Provide the (x, y) coordinate of the cell's center where the given text is located.  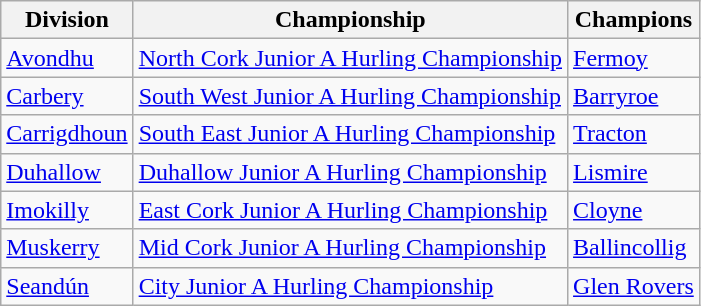
Glen Rovers (634, 286)
Avondhu (67, 58)
Carbery (67, 96)
Cloyne (634, 210)
South East Junior A Hurling Championship (350, 134)
Championship (350, 20)
North Cork Junior A Hurling Championship (350, 58)
Tracton (634, 134)
East Cork Junior A Hurling Championship (350, 210)
City Junior A Hurling Championship (350, 286)
Lismire (634, 172)
Champions (634, 20)
Duhallow Junior A Hurling Championship (350, 172)
Mid Cork Junior A Hurling Championship (350, 248)
Seandún (67, 286)
Fermoy (634, 58)
Duhallow (67, 172)
Barryroe (634, 96)
South West Junior A Hurling Championship (350, 96)
Division (67, 20)
Ballincollig (634, 248)
Imokilly (67, 210)
Muskerry (67, 248)
Carrigdhoun (67, 134)
